Find where the given text appears and provide that cell's center as [x, y] coordinate. 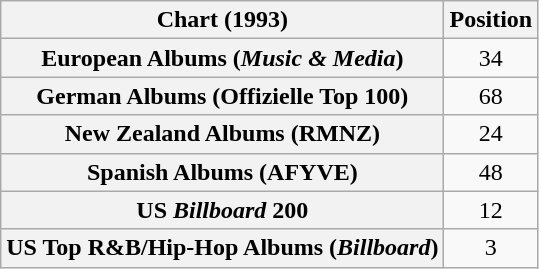
Chart (1993) [222, 20]
24 [491, 134]
Spanish Albums (AFYVE) [222, 172]
US Billboard 200 [222, 210]
48 [491, 172]
68 [491, 96]
German Albums (Offizielle Top 100) [222, 96]
US Top R&B/Hip-Hop Albums (Billboard) [222, 248]
12 [491, 210]
European Albums (Music & Media) [222, 58]
Position [491, 20]
34 [491, 58]
New Zealand Albums (RMNZ) [222, 134]
3 [491, 248]
